Determine the [X, Y] coordinate at the center of the cell enclosing the given text.  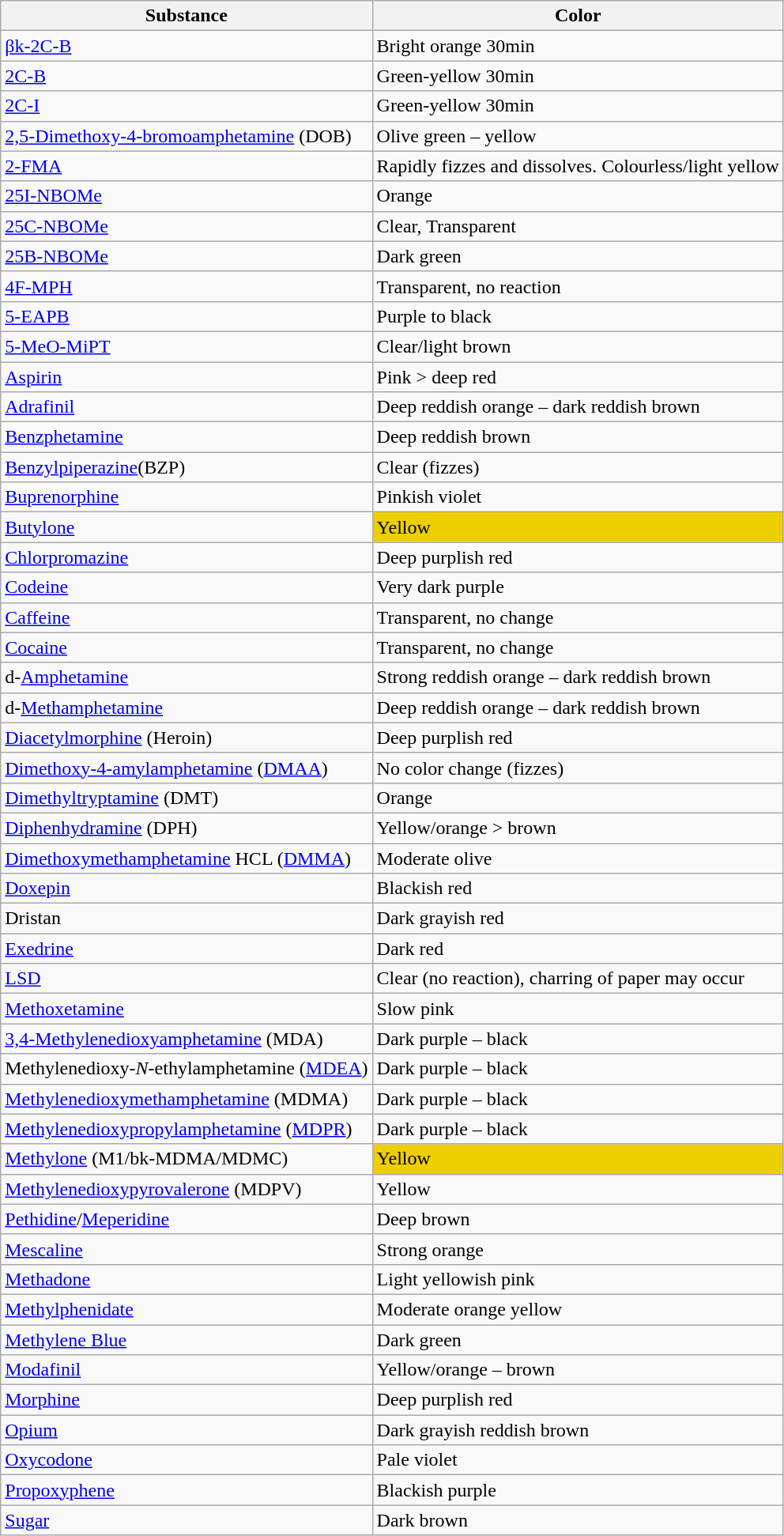
Exedrine [187, 949]
Dimethoxy-4-amylamphetamine (DMAA) [187, 768]
Propoxyphene [187, 1490]
Methylone (M1/bk-MDMA/MDMC) [187, 1159]
Pale violet [578, 1460]
Buprenorphine [187, 497]
Dark grayish red [578, 919]
Morphine [187, 1400]
Rapidly fizzes and dissolves. Colourless/light yellow [578, 166]
Dark grayish reddish brown [578, 1430]
25B-NBOMe [187, 256]
Pink > deep red [578, 377]
Light yellowish pink [578, 1279]
Deep reddish brown [578, 437]
Dristan [187, 919]
2C-B [187, 76]
Methoxetamine [187, 1009]
Pethidine/Meperidine [187, 1219]
Slow pink [578, 1009]
Diacetylmorphine (Heroin) [187, 738]
Benzphetamine [187, 437]
Doxepin [187, 889]
Moderate orange yellow [578, 1309]
5-MeO-MiPT [187, 346]
Yellow/orange – brown [578, 1370]
Color [578, 16]
Cocaine [187, 647]
25C-NBOMe [187, 226]
3,4-Methylenedioxyamphetamine (MDA) [187, 1039]
Opium [187, 1430]
Methylenedioxymethamphetamine (MDMA) [187, 1099]
Substance [187, 16]
4F-MPH [187, 286]
Codeine [187, 587]
d-Amphetamine [187, 677]
Chlorpromazine [187, 557]
Dark brown [578, 1520]
LSD [187, 979]
25I-NBOMe [187, 196]
Methylenedioxypyrovalerone (MDPV) [187, 1189]
Dimethoxymethamphetamine HCL (DMMA) [187, 858]
Yellow/orange > brown [578, 828]
Strong orange [578, 1249]
Methylene Blue [187, 1340]
Strong reddish orange – dark reddish brown [578, 677]
Dark red [578, 949]
Methylenedioxy-N-ethylamphetamine (MDEA) [187, 1069]
Clear (fizzes) [578, 467]
2,5-Dimethoxy-4-bromoamphetamine (DOB) [187, 136]
2-FMA [187, 166]
Transparent, no reaction [578, 286]
Clear, Transparent [578, 226]
Methadone [187, 1279]
Olive green – yellow [578, 136]
Methylenedioxypropylamphetamine (MDPR) [187, 1129]
Very dark purple [578, 587]
βk-2C-B [187, 46]
Clear (no reaction), charring of paper may occur [578, 979]
Bright orange 30min [578, 46]
Pinkish violet [578, 497]
Blackish purple [578, 1490]
Sugar [187, 1520]
Moderate olive [578, 858]
5-EAPB [187, 316]
Blackish red [578, 889]
Methylphenidate [187, 1309]
No color change (fizzes) [578, 768]
Modafinil [187, 1370]
Benzylpiperazine(BZP) [187, 467]
Mescaline [187, 1249]
Butylone [187, 527]
2C-I [187, 106]
Caffeine [187, 617]
Adrafinil [187, 407]
Oxycodone [187, 1460]
Diphenhydramine (DPH) [187, 828]
Purple to black [578, 316]
Clear/light brown [578, 346]
Aspirin [187, 377]
d-Methamphetamine [187, 708]
Dimethyltryptamine (DMT) [187, 798]
Deep brown [578, 1219]
